Search for the cell housing the specified text and yield its (X, Y) center coordinate. 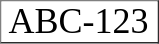
ABC-123 (80, 22)
